Identify which cell holds the provided text, then report its [X, Y] central coordinate. 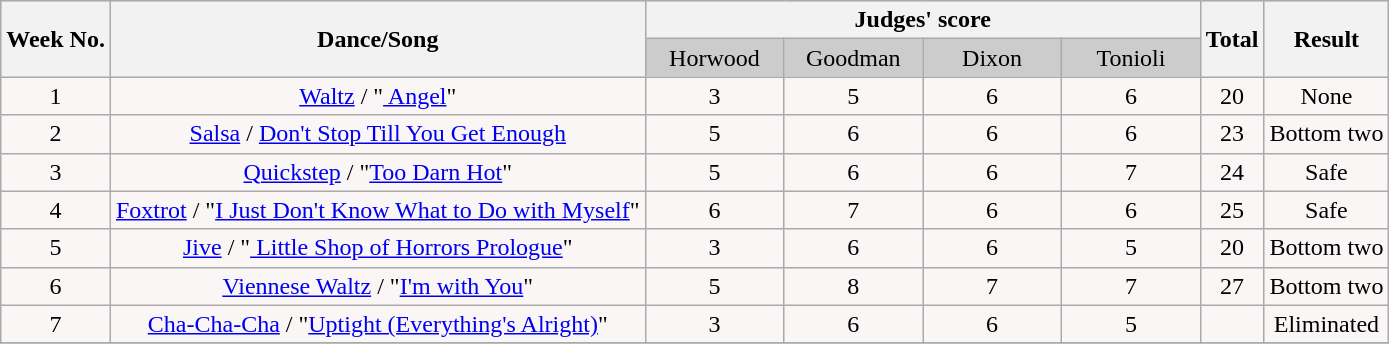
Horwood [714, 58]
24 [1232, 172]
Total [1232, 39]
Jive / " Little Shop of Horrors Prologue" [378, 248]
Salsa / Don't Stop Till You Get Enough [378, 134]
Quickstep / "Too Darn Hot" [378, 172]
Tonioli [1132, 58]
Goodman [854, 58]
8 [854, 286]
Week No. [56, 39]
Viennese Waltz / "I'm with You" [378, 286]
Result [1326, 39]
4 [56, 210]
27 [1232, 286]
25 [1232, 210]
Eliminated [1326, 324]
Foxtrot / "I Just Don't Know What to Do with Myself" [378, 210]
23 [1232, 134]
None [1326, 96]
Cha-Cha-Cha / "Uptight (Everything's Alright)" [378, 324]
Waltz / " Angel" [378, 96]
Judges' score [922, 20]
2 [56, 134]
1 [56, 96]
Dance/Song [378, 39]
Dixon [992, 58]
